Output the (x, y) coordinate of the center of the cell containing the given text.  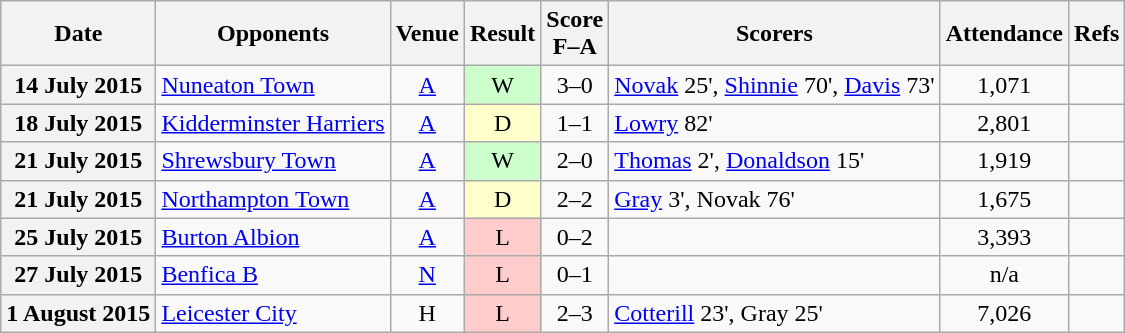
3–0 (575, 85)
Opponents (273, 34)
Cotterill 23', Gray 25' (774, 313)
Nuneaton Town (273, 85)
Gray 3', Novak 76' (774, 199)
25 July 2015 (78, 237)
N (427, 275)
14 July 2015 (78, 85)
Lowry 82' (774, 123)
Attendance (1004, 34)
1 August 2015 (78, 313)
H (427, 313)
Novak 25', Shinnie 70', Davis 73' (774, 85)
1,071 (1004, 85)
27 July 2015 (78, 275)
Burton Albion (273, 237)
2–2 (575, 199)
Kidderminster Harriers (273, 123)
Date (78, 34)
18 July 2015 (78, 123)
Result (502, 34)
2–3 (575, 313)
n/a (1004, 275)
Northampton Town (273, 199)
Benfica B (273, 275)
1,675 (1004, 199)
7,026 (1004, 313)
1–1 (575, 123)
0–2 (575, 237)
Venue (427, 34)
0–1 (575, 275)
Thomas 2', Donaldson 15' (774, 161)
2–0 (575, 161)
1,919 (1004, 161)
ScoreF–A (575, 34)
Scorers (774, 34)
2,801 (1004, 123)
3,393 (1004, 237)
Leicester City (273, 313)
Refs (1097, 34)
Shrewsbury Town (273, 161)
